Search for the cell housing the specified text and yield its (X, Y) center coordinate. 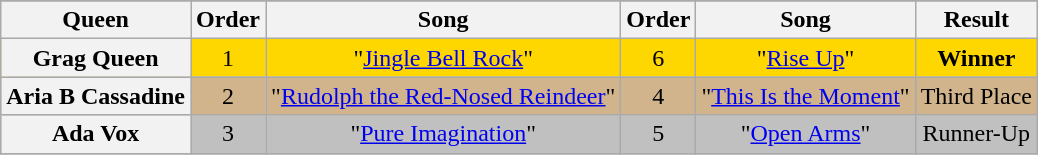
6 (658, 58)
Queen (96, 20)
Runner-Up (976, 134)
Ada Vox (96, 134)
5 (658, 134)
"Rudolph the Red-Nosed Reindeer" (444, 96)
"Jingle Bell Rock" (444, 58)
Third Place (976, 96)
4 (658, 96)
"This Is the Moment" (806, 96)
"Open Arms" (806, 134)
"Rise Up" (806, 58)
"Pure Imagination" (444, 134)
3 (228, 134)
1 (228, 58)
Winner (976, 58)
Grag Queen (96, 58)
2 (228, 96)
Result (976, 20)
Aria B Cassadine (96, 96)
